Output the [X, Y] coordinate of the center of the cell containing the given text.  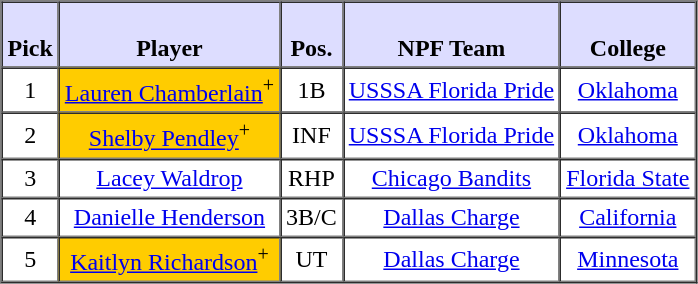
Player [170, 35]
3 [30, 178]
Danielle Henderson [170, 216]
Chicago Bandits [452, 178]
California [628, 216]
Pos. [312, 35]
NPF Team [452, 35]
College [628, 35]
4 [30, 216]
3B/C [312, 216]
RHP [312, 178]
Lacey Waldrop [170, 178]
1B [312, 90]
Shelby Pendley+ [170, 136]
Lauren Chamberlain+ [170, 90]
2 [30, 136]
Florida State [628, 178]
Kaitlyn Richardson+ [170, 258]
Pick [30, 35]
Minnesota [628, 258]
INF [312, 136]
5 [30, 258]
UT [312, 258]
1 [30, 90]
